Detect which cell encompasses the target text, then output its (X, Y) center coordinate. 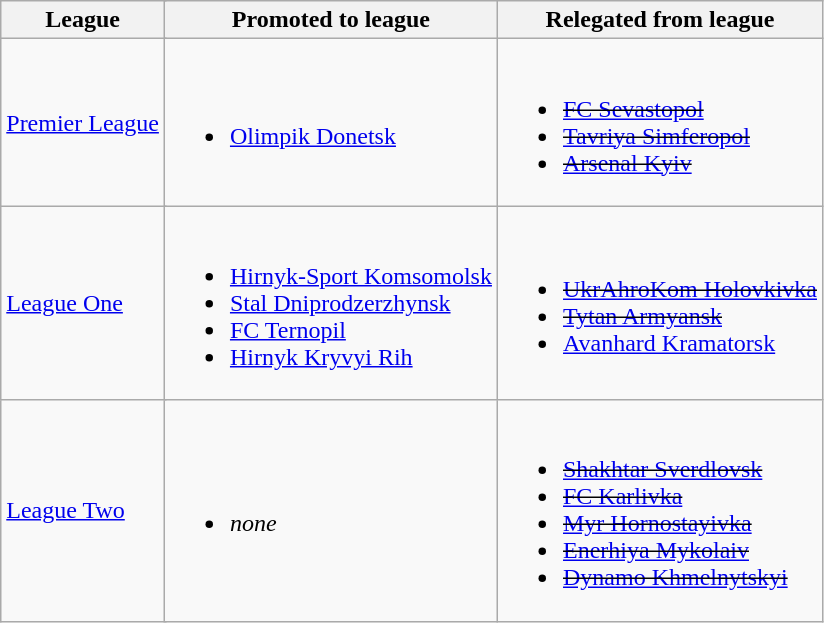
Promoted to league (330, 20)
UkrAhroKom HolovkivkaTytan ArmyanskAvanhard Kramatorsk (660, 303)
Shakhtar SverdlovskFC KarlivkaMyr HornostayivkaEnerhiya MykolaivDynamo Khmelnytskyi (660, 510)
Hirnyk-Sport KomsomolskStal DniprodzerzhynskFC TernopilHirnyk Kryvyi Rih (330, 303)
Premier League (83, 122)
Relegated from league (660, 20)
League Two (83, 510)
none (330, 510)
League (83, 20)
FC SevastopolTavriya SimferopolArsenal Kyiv (660, 122)
League One (83, 303)
Olimpik Donetsk (330, 122)
